Detect which cell encompasses the target text, then output its (X, Y) center coordinate. 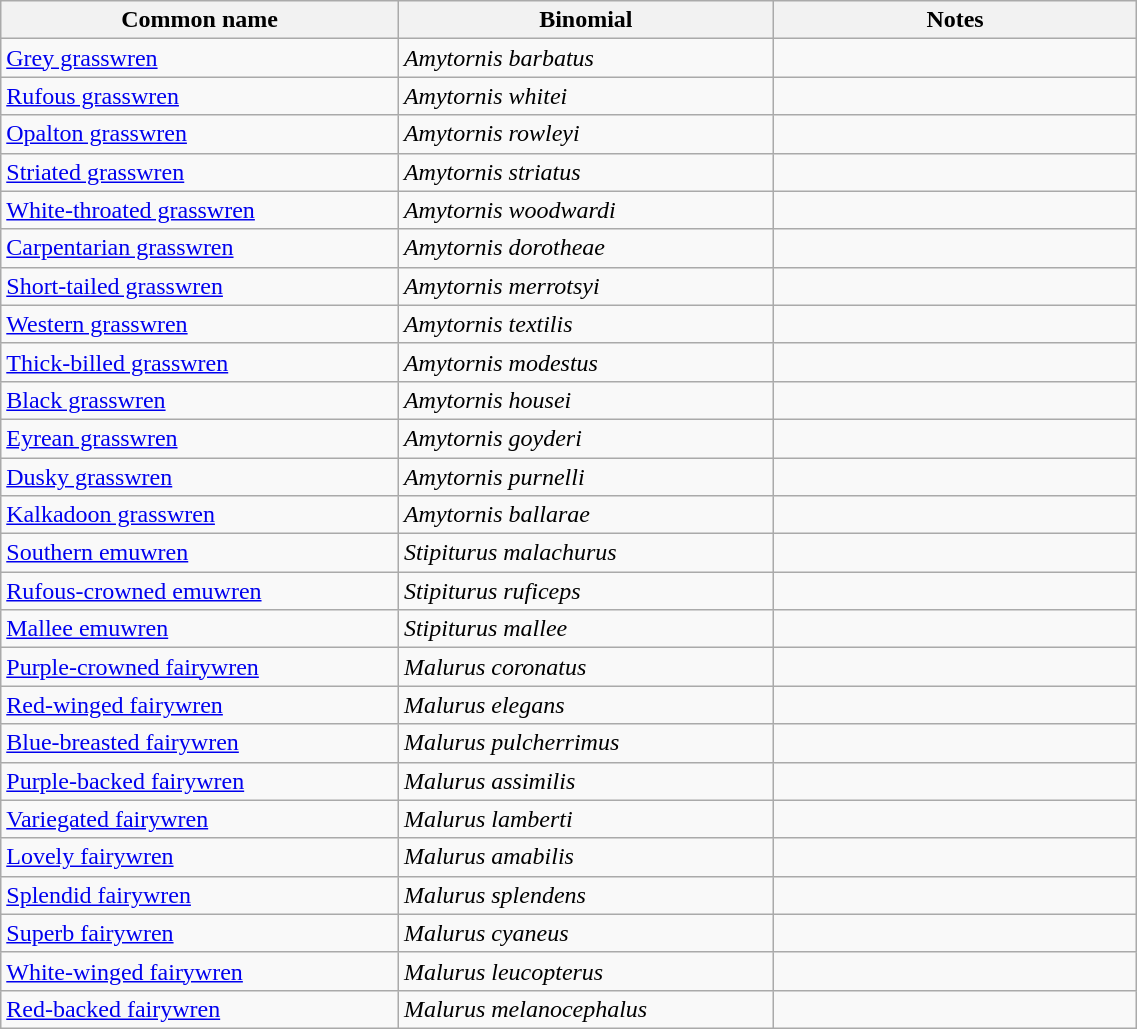
Red-backed fairywren (200, 1009)
Striated grasswren (200, 172)
Malurus assimilis (586, 781)
Amytornis textilis (586, 324)
Lovely fairywren (200, 857)
Malurus leucopterus (586, 971)
Amytornis purnelli (586, 477)
Malurus cyaneus (586, 933)
Malurus pulcherrimus (586, 743)
Amytornis woodwardi (586, 210)
Common name (200, 20)
Opalton grasswren (200, 134)
Amytornis housei (586, 400)
Mallee emuwren (200, 629)
Amytornis barbatus (586, 58)
Stipiturus ruficeps (586, 591)
Southern emuwren (200, 553)
Amytornis dorotheae (586, 248)
Malurus coronatus (586, 667)
Thick-billed grasswren (200, 362)
Dusky grasswren (200, 477)
Amytornis goyderi (586, 438)
Kalkadoon grasswren (200, 515)
Amytornis modestus (586, 362)
Grey grasswren (200, 58)
Notes (955, 20)
Amytornis ballarae (586, 515)
Amytornis whitei (586, 96)
Purple-crowned fairywren (200, 667)
Blue-breasted fairywren (200, 743)
Black grasswren (200, 400)
Rufous-crowned emuwren (200, 591)
Amytornis striatus (586, 172)
Red-winged fairywren (200, 705)
Malurus amabilis (586, 857)
Amytornis merrotsyi (586, 286)
White-throated grasswren (200, 210)
Superb fairywren (200, 933)
Malurus lamberti (586, 819)
Short-tailed grasswren (200, 286)
Variegated fairywren (200, 819)
Splendid fairywren (200, 895)
Rufous grasswren (200, 96)
Purple-backed fairywren (200, 781)
Carpentarian grasswren (200, 248)
Stipiturus malachurus (586, 553)
Eyrean grasswren (200, 438)
White-winged fairywren (200, 971)
Malurus splendens (586, 895)
Malurus elegans (586, 705)
Stipiturus mallee (586, 629)
Western grasswren (200, 324)
Malurus melanocephalus (586, 1009)
Binomial (586, 20)
Amytornis rowleyi (586, 134)
